Provide the (X, Y) coordinate of the cell's center where the given text is located.  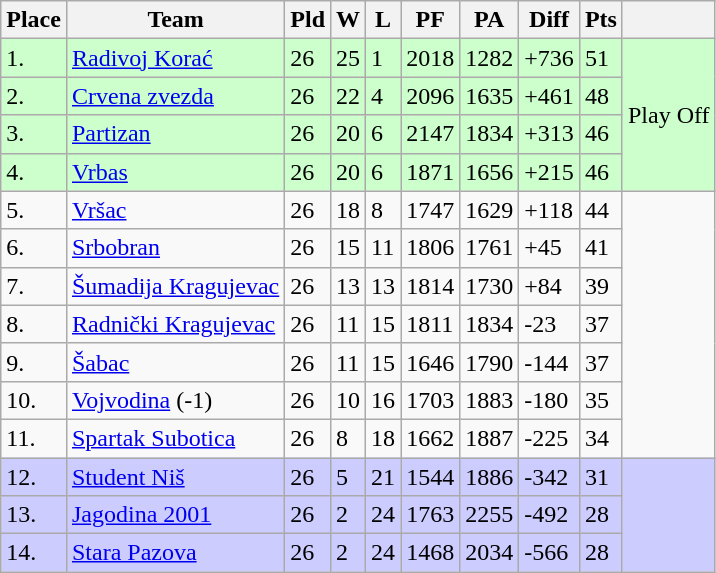
W (348, 20)
1886 (490, 477)
2096 (430, 96)
Partizan (175, 134)
Stara Pazova (175, 553)
21 (384, 477)
25 (348, 58)
PA (490, 20)
1811 (430, 324)
1703 (430, 400)
1544 (430, 477)
11. (34, 438)
51 (600, 58)
10. (34, 400)
1747 (430, 210)
Šumadija Kragujevac (175, 286)
-492 (550, 515)
1656 (490, 172)
Spartak Subotica (175, 438)
-23 (550, 324)
L (384, 20)
+84 (550, 286)
+45 (550, 248)
8. (34, 324)
Crvena zvezda (175, 96)
1763 (430, 515)
41 (600, 248)
2255 (490, 515)
1761 (490, 248)
1871 (430, 172)
-342 (550, 477)
44 (600, 210)
+461 (550, 96)
1790 (490, 362)
1883 (490, 400)
Student Niš (175, 477)
+118 (550, 210)
2034 (490, 553)
1646 (430, 362)
-566 (550, 553)
16 (384, 400)
4 (384, 96)
2018 (430, 58)
1. (34, 58)
1 (384, 58)
12. (34, 477)
-225 (550, 438)
+313 (550, 134)
-180 (550, 400)
1629 (490, 210)
+736 (550, 58)
35 (600, 400)
34 (600, 438)
Vrbas (175, 172)
Pts (600, 20)
2147 (430, 134)
5. (34, 210)
Radivoj Korać (175, 58)
1730 (490, 286)
Team (175, 20)
Pld (308, 20)
Play Off (668, 115)
1806 (430, 248)
-144 (550, 362)
Srbobran (175, 248)
7. (34, 286)
10 (348, 400)
1814 (430, 286)
6. (34, 248)
9. (34, 362)
1635 (490, 96)
Diff (550, 20)
1282 (490, 58)
14. (34, 553)
2. (34, 96)
Vršac (175, 210)
Radnički Kragujevac (175, 324)
5 (348, 477)
PF (430, 20)
3. (34, 134)
+215 (550, 172)
4. (34, 172)
39 (600, 286)
31 (600, 477)
13. (34, 515)
Jagodina 2001 (175, 515)
1662 (430, 438)
48 (600, 96)
Šabac (175, 362)
22 (348, 96)
1468 (430, 553)
1887 (490, 438)
Place (34, 20)
Vojvodina (-1) (175, 400)
